Scan for the cell matching the given text and deliver its (X, Y) coordinate at center. 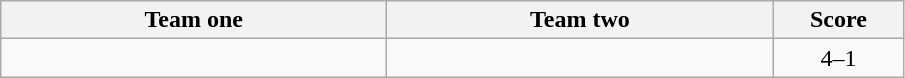
Team one (194, 20)
Score (838, 20)
4–1 (838, 58)
Team two (580, 20)
